From the cell containing the given text, extract its center point as (X, Y) coordinate. 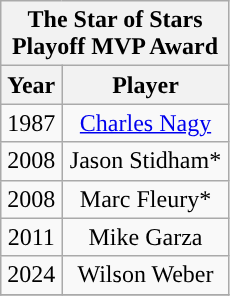
Mike Garza (146, 237)
Charles Nagy (146, 123)
Marc Fleury* (146, 199)
Wilson Weber (146, 275)
2011 (32, 237)
2024 (32, 275)
1987 (32, 123)
Player (146, 85)
Year (32, 85)
Jason Stidham* (146, 161)
The Star of Stars Playoff MVP Award (116, 34)
